Search for the cell housing the specified text and yield its (X, Y) center coordinate. 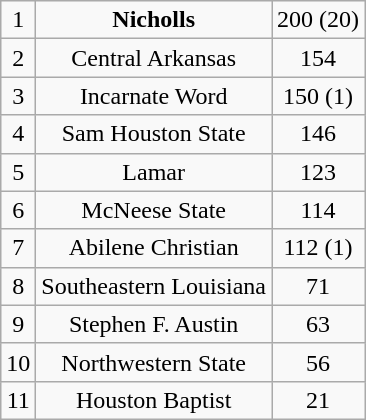
146 (318, 134)
6 (18, 210)
1 (18, 20)
21 (318, 400)
114 (318, 210)
Southeastern Louisiana (154, 286)
McNeese State (154, 210)
200 (20) (318, 20)
Central Arkansas (154, 58)
Abilene Christian (154, 248)
154 (318, 58)
8 (18, 286)
4 (18, 134)
71 (318, 286)
2 (18, 58)
Stephen F. Austin (154, 324)
10 (18, 362)
123 (318, 172)
7 (18, 248)
Nicholls (154, 20)
Incarnate Word (154, 96)
3 (18, 96)
112 (1) (318, 248)
9 (18, 324)
Lamar (154, 172)
Northwestern State (154, 362)
5 (18, 172)
56 (318, 362)
Sam Houston State (154, 134)
150 (1) (318, 96)
11 (18, 400)
Houston Baptist (154, 400)
63 (318, 324)
